Capture the cell that displays the provided text and extract its (X, Y) central coordinate. 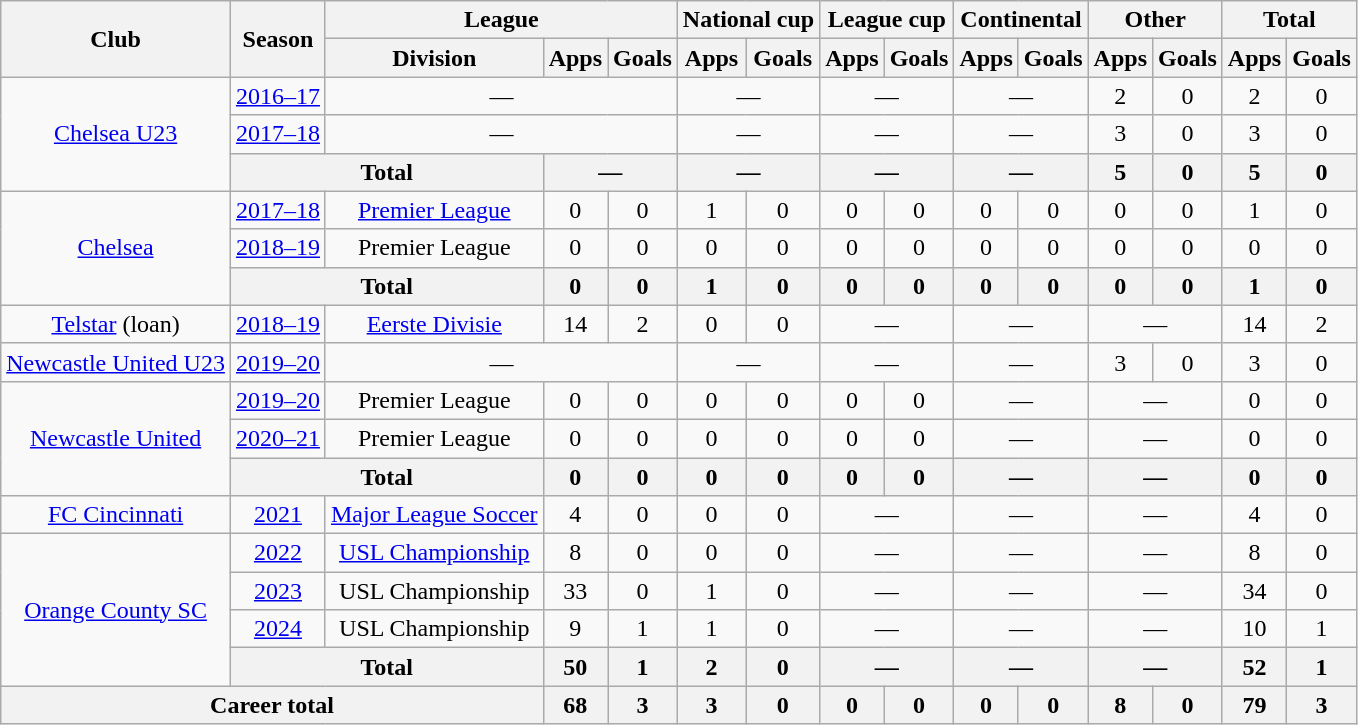
Division (434, 58)
68 (575, 705)
2024 (278, 629)
33 (575, 591)
Chelsea (116, 248)
2023 (278, 591)
Continental (1021, 20)
2016–17 (278, 96)
Career total (272, 705)
2021 (278, 515)
79 (1254, 705)
Orange County SC (116, 610)
50 (575, 667)
Chelsea U23 (116, 134)
League cup (887, 20)
Major League Soccer (434, 515)
10 (1254, 629)
Telstar (loan) (116, 324)
Other (1155, 20)
League (501, 20)
9 (575, 629)
National cup (748, 20)
Season (278, 39)
52 (1254, 667)
Club (116, 39)
34 (1254, 591)
Newcastle United (116, 438)
2022 (278, 553)
Eerste Divisie (434, 324)
2020–21 (278, 438)
Newcastle United U23 (116, 362)
FC Cincinnati (116, 515)
